Provide the [X, Y] coordinate of the cell's center where the given text is located.  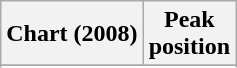
Chart (2008) [72, 34]
Peak position [189, 34]
